Determine the (x, y) coordinate at the center of the cell enclosing the given text.  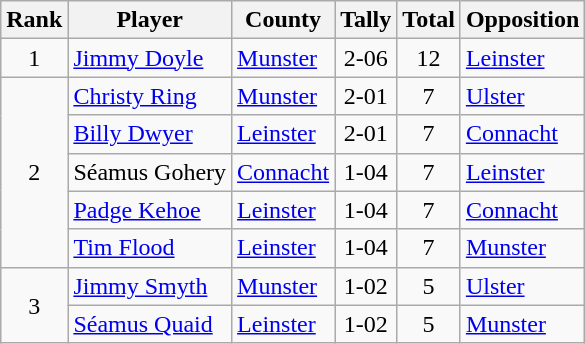
12 (429, 58)
1 (34, 58)
3 (34, 305)
Séamus Quaid (150, 324)
Opposition (522, 20)
Jimmy Smyth (150, 286)
Rank (34, 20)
Padge Kehoe (150, 210)
Séamus Gohery (150, 172)
Player (150, 20)
Christy Ring (150, 96)
Tim Flood (150, 248)
2-06 (366, 58)
Tally (366, 20)
Billy Dwyer (150, 134)
County (284, 20)
Total (429, 20)
2 (34, 172)
Jimmy Doyle (150, 58)
